Provide the [x, y] coordinate of the cell's center where the given text is located.  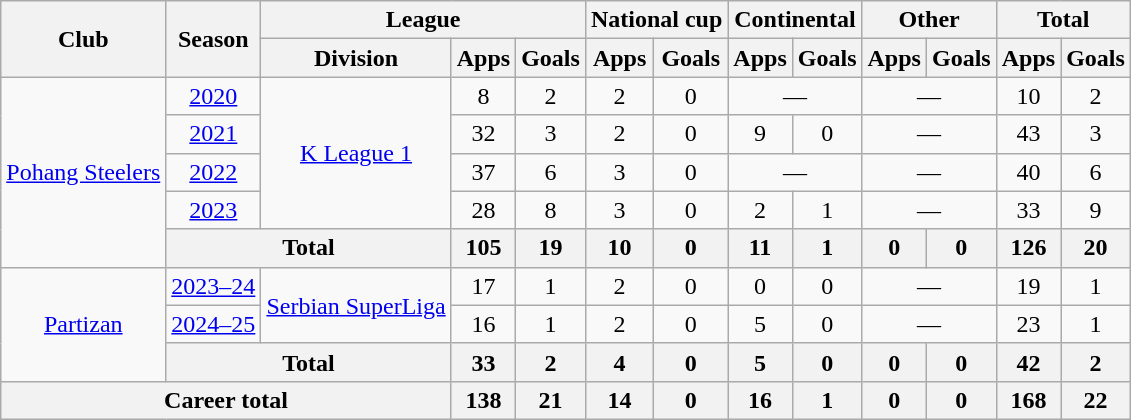
2023 [214, 210]
40 [1028, 172]
126 [1028, 248]
Career total [226, 400]
Other [929, 20]
2023–24 [214, 286]
Season [214, 39]
Division [356, 58]
105 [483, 248]
Club [84, 39]
4 [619, 362]
28 [483, 210]
2022 [214, 172]
Serbian SuperLiga [356, 305]
National cup [656, 20]
37 [483, 172]
Partizan [84, 324]
K League 1 [356, 153]
11 [760, 248]
Continental [795, 20]
League [424, 20]
138 [483, 400]
20 [1096, 248]
22 [1096, 400]
2020 [214, 96]
2024–25 [214, 324]
23 [1028, 324]
17 [483, 286]
14 [619, 400]
43 [1028, 134]
168 [1028, 400]
32 [483, 134]
Pohang Steelers [84, 172]
21 [551, 400]
2021 [214, 134]
42 [1028, 362]
